Extract the [X, Y] coordinate from the center of the cell holding the provided text.  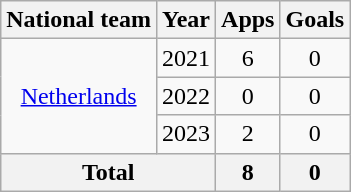
2 [248, 134]
Total [108, 172]
8 [248, 172]
2023 [186, 134]
Netherlands [79, 96]
Year [186, 20]
2022 [186, 96]
National team [79, 20]
Apps [248, 20]
2021 [186, 58]
6 [248, 58]
Goals [315, 20]
